Return (x, y) of the center of cell containing provided text 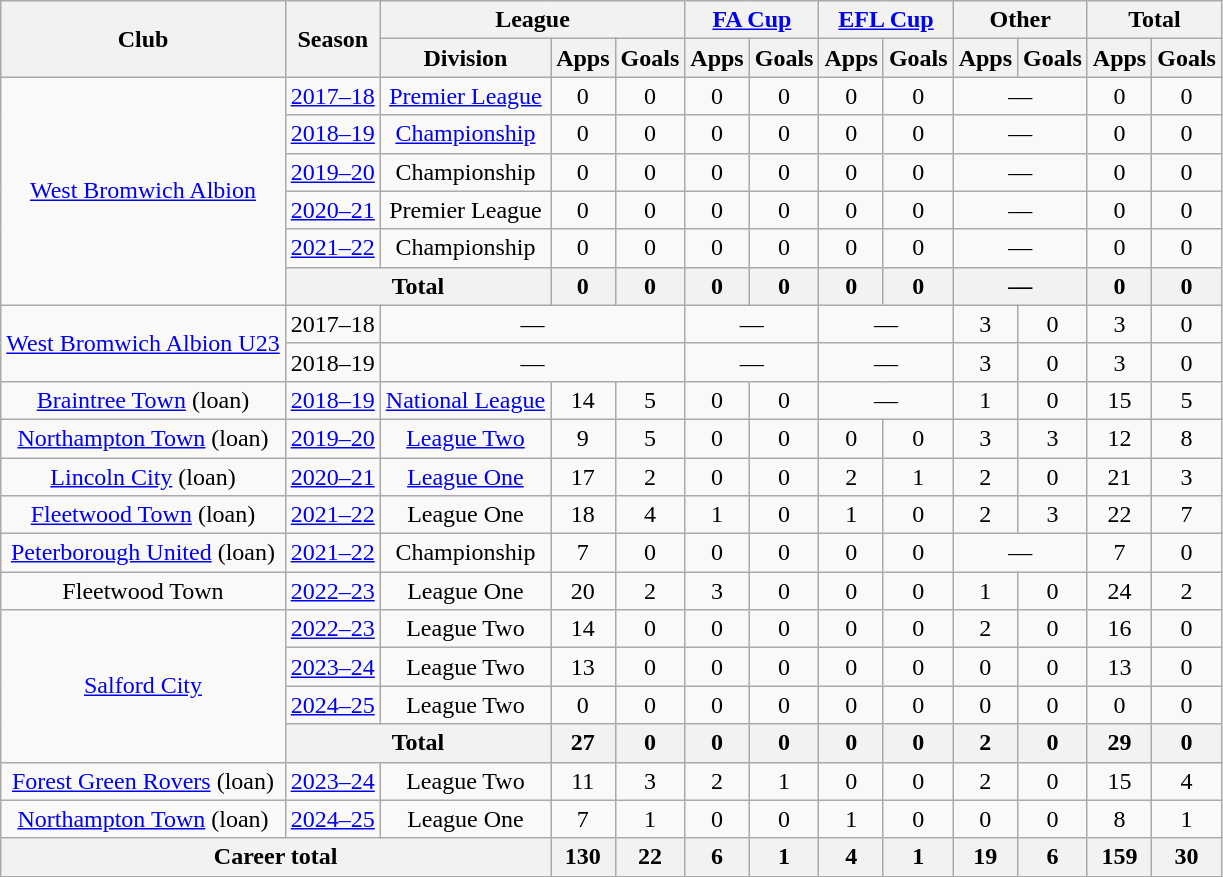
18 (583, 515)
League (532, 20)
17 (583, 477)
Fleetwood Town (143, 591)
27 (583, 743)
130 (583, 857)
11 (583, 781)
Season (332, 39)
12 (1119, 438)
EFL Cup (886, 20)
West Bromwich Albion (143, 191)
National League (465, 400)
16 (1119, 629)
Fleetwood Town (loan) (143, 515)
West Bromwich Albion U23 (143, 343)
Division (465, 58)
Club (143, 39)
Career total (276, 857)
Forest Green Rovers (loan) (143, 781)
FA Cup (752, 20)
159 (1119, 857)
Braintree Town (loan) (143, 400)
19 (985, 857)
29 (1119, 743)
Lincoln City (loan) (143, 477)
20 (583, 591)
9 (583, 438)
24 (1119, 591)
Salford City (143, 686)
30 (1187, 857)
Other (1020, 20)
21 (1119, 477)
Peterborough United (loan) (143, 553)
